Return the (x, y) coordinate for the center point of the cell that contains the specified text.  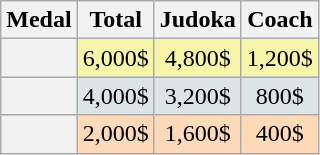
Total (116, 20)
800$ (280, 96)
Medal (39, 20)
1,200$ (280, 58)
4,000$ (116, 96)
Judoka (198, 20)
Coach (280, 20)
3,200$ (198, 96)
400$ (280, 134)
2,000$ (116, 134)
4,800$ (198, 58)
6,000$ (116, 58)
1,600$ (198, 134)
